For the text-containing cell, return its midpoint in (X, Y) coordinate format. 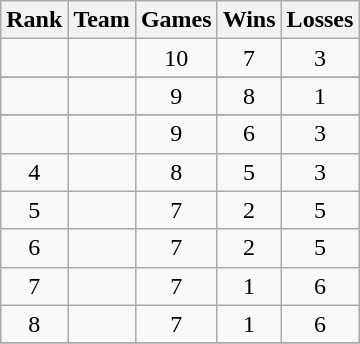
Rank (34, 20)
Wins (249, 20)
4 (34, 172)
10 (176, 58)
Games (176, 20)
Team (102, 20)
Losses (320, 20)
